Output the (x, y) coordinate of the center of the cell containing the given text.  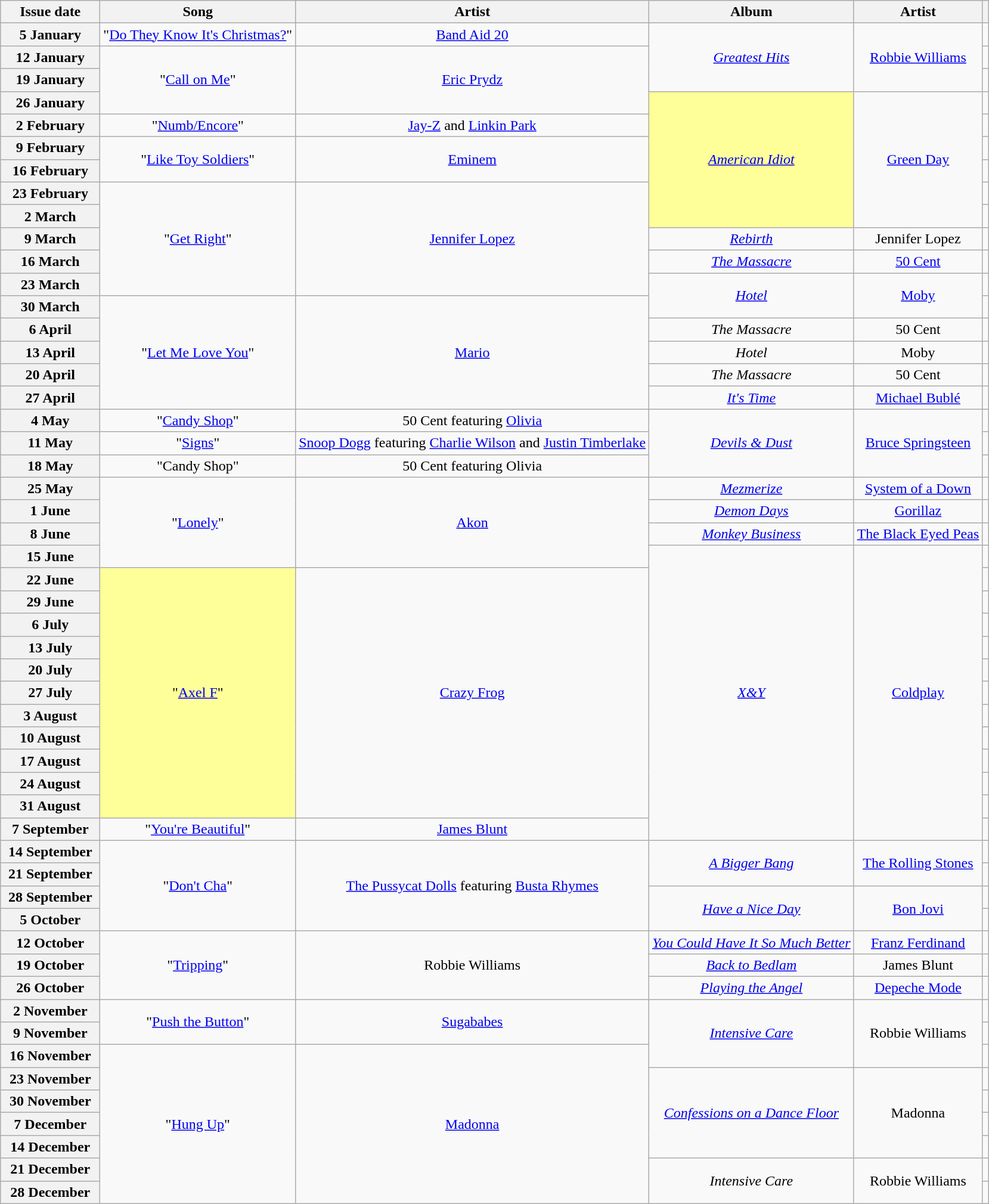
14 September (50, 852)
27 April (50, 398)
Sugababes (472, 1022)
2 February (50, 125)
American Idiot (751, 159)
6 July (50, 624)
2 November (50, 1011)
9 November (50, 1033)
23 March (50, 284)
"Do They Know It's Christmas?" (198, 35)
Mezmerize (751, 488)
15 June (50, 556)
System of a Down (918, 488)
7 December (50, 1124)
Confessions on a Dance Floor (751, 1113)
"Get Right" (198, 239)
Monkey Business (751, 534)
16 February (50, 171)
19 October (50, 965)
28 December (50, 1192)
Coldplay (918, 693)
"Lonely" (198, 522)
27 July (50, 693)
26 October (50, 988)
13 July (50, 647)
Mario (472, 352)
1 June (50, 511)
Rebirth (751, 239)
29 June (50, 602)
18 May (50, 466)
Green Day (918, 159)
31 August (50, 806)
"Push the Button" (198, 1022)
30 November (50, 1101)
It's Time (751, 398)
21 September (50, 874)
9 March (50, 239)
Bon Jovi (918, 908)
Song (198, 12)
Franz Ferdinand (918, 942)
24 August (50, 784)
The Pussycat Dolls featuring Busta Rhymes (472, 886)
22 June (50, 579)
The Rolling Stones (918, 863)
"Call on Me" (198, 80)
14 December (50, 1147)
2 March (50, 216)
28 September (50, 897)
"Like Toy Soldiers" (198, 159)
Greatest Hits (751, 57)
11 May (50, 443)
13 April (50, 352)
4 May (50, 420)
Album (751, 12)
"Axel F" (198, 693)
Back to Bedlam (751, 965)
9 February (50, 148)
Devils & Dust (751, 443)
The Black Eyed Peas (918, 534)
Akon (472, 522)
Snoop Dogg featuring Charlie Wilson and Justin Timberlake (472, 443)
Jay-Z and Linkin Park (472, 125)
10 August (50, 738)
Eric Prydz (472, 80)
8 June (50, 534)
"Signs" (198, 443)
Crazy Frog (472, 693)
X&Y (751, 693)
30 March (50, 307)
20 April (50, 375)
5 January (50, 35)
23 November (50, 1079)
7 September (50, 829)
"Tripping" (198, 965)
"Don't Cha" (198, 886)
"You're Beautiful" (198, 829)
6 April (50, 330)
Gorillaz (918, 511)
Bruce Springsteen (918, 443)
"Hung Up" (198, 1124)
21 December (50, 1169)
19 January (50, 80)
26 January (50, 103)
16 March (50, 261)
Issue date (50, 12)
"Numb/Encore" (198, 125)
You Could Have It So Much Better (751, 942)
Playing the Angel (751, 988)
Band Aid 20 (472, 35)
5 October (50, 920)
Eminem (472, 159)
A Bigger Bang (751, 863)
Have a Nice Day (751, 908)
20 July (50, 670)
"Let Me Love You" (198, 352)
12 October (50, 942)
3 August (50, 716)
Depeche Mode (918, 988)
Michael Bublé (918, 398)
16 November (50, 1056)
25 May (50, 488)
17 August (50, 761)
12 January (50, 57)
Demon Days (751, 511)
23 February (50, 193)
